From the cell containing the given text, extract its center point as [X, Y] coordinate. 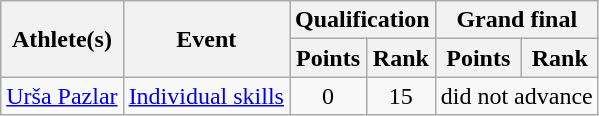
Athlete(s) [62, 39]
0 [328, 96]
Individual skills [206, 96]
Qualification [363, 20]
did not advance [516, 96]
Urša Pazlar [62, 96]
Grand final [516, 20]
Event [206, 39]
15 [400, 96]
